Identify which cell holds the provided text, then report its [X, Y] central coordinate. 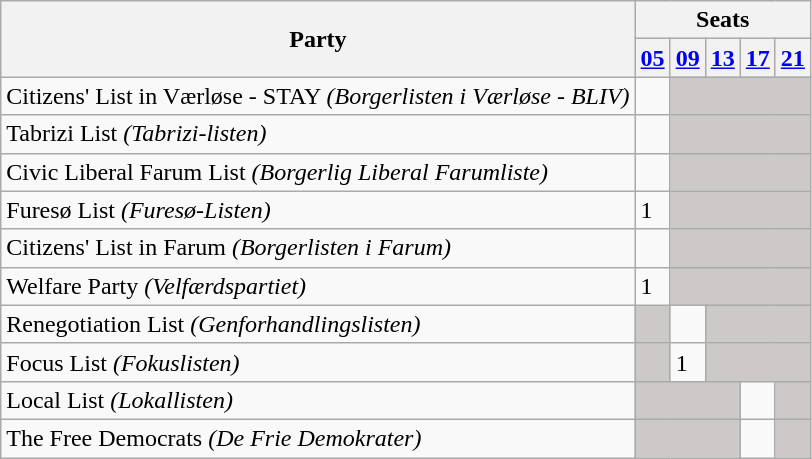
Local List (Lokallisten) [318, 400]
09 [688, 58]
13 [722, 58]
Citizens' List in Værløse - STAY (Borgerlisten i Værløse - BLIV) [318, 96]
Furesø List (Furesø-Listen) [318, 210]
Civic Liberal Farum List (Borgerlig Liberal Farumliste) [318, 172]
The Free Democrats (De Frie Demokrater) [318, 438]
Renegotiation List (Genforhandlingslisten) [318, 324]
Focus List (Fokuslisten) [318, 362]
Seats [722, 20]
05 [652, 58]
Welfare Party (Velfærdspartiet) [318, 286]
17 [758, 58]
21 [792, 58]
Citizens' List in Farum (Borgerlisten i Farum) [318, 248]
Party [318, 39]
Tabrizi List (Tabrizi-listen) [318, 134]
